Locate the cell with the specified text and output its [X, Y] center coordinate. 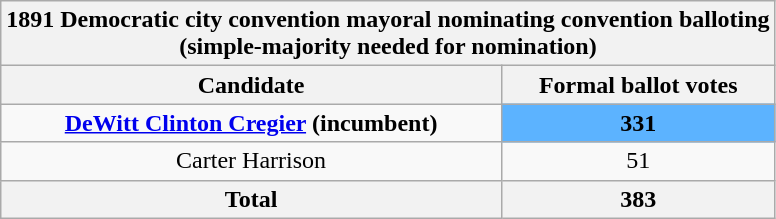
383 [638, 199]
Carter Harrison [252, 161]
Formal ballot votes [638, 85]
Total [252, 199]
331 [638, 123]
DeWitt Clinton Cregier (incumbent) [252, 123]
Candidate [252, 85]
51 [638, 161]
1891 Democratic city convention mayoral nominating convention balloting(simple-majority needed for nomination) [388, 34]
